Return the (X, Y) coordinate for the center point of the cell that contains the specified text.  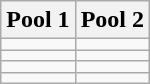
Pool 1 (38, 20)
Pool 2 (112, 20)
